Return the (x, y) coordinate for the center point of the cell that contains the specified text.  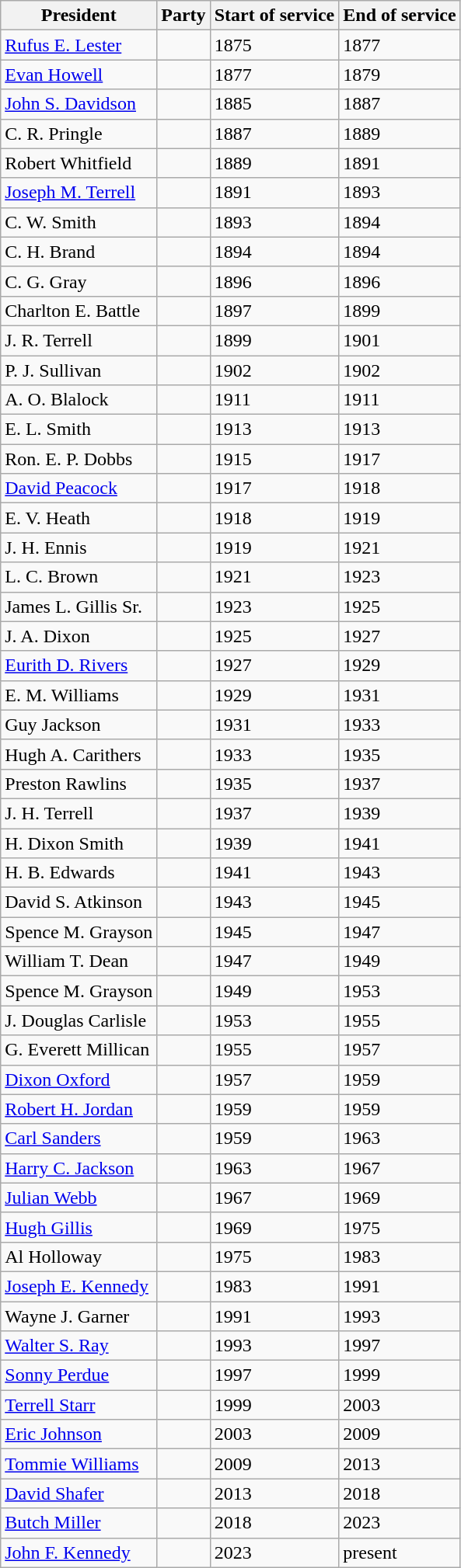
William T. Dean (79, 961)
P. J. Sullivan (79, 370)
C. H. Brand (79, 252)
H. Dixon Smith (79, 843)
1879 (400, 75)
Party (183, 16)
Eurith D. Rivers (79, 666)
1901 (400, 340)
H. B. Edwards (79, 873)
A. O. Blalock (79, 400)
Evan Howell (79, 75)
Walter S. Ray (79, 1346)
Harry C. Jackson (79, 1168)
1915 (274, 459)
Robert H. Jordan (79, 1109)
E. L. Smith (79, 429)
David Shafer (79, 1493)
Hugh A. Carithers (79, 754)
Carl Sanders (79, 1139)
James L. Gillis Sr. (79, 607)
L. C. Brown (79, 577)
E. M. Williams (79, 695)
End of service (400, 16)
E. V. Heath (79, 518)
J. A. Dixon (79, 636)
Dixon Oxford (79, 1080)
Guy Jackson (79, 725)
Julian Webb (79, 1198)
1897 (274, 311)
Al Holloway (79, 1257)
David Peacock (79, 488)
Ron. E. P. Dobbs (79, 459)
Rufus E. Lester (79, 45)
David S. Atkinson (79, 902)
President (79, 16)
1875 (274, 45)
J. H. Ennis (79, 548)
Hugh Gillis (79, 1227)
Robert Whitfield (79, 163)
Charlton E. Battle (79, 311)
C. G. Gray (79, 281)
present (400, 1552)
Terrell Starr (79, 1405)
J. R. Terrell (79, 340)
C. W. Smith (79, 222)
Start of service (274, 16)
Sonny Perdue (79, 1375)
G. Everett Millican (79, 1050)
John S. Davidson (79, 104)
J. Douglas Carlisle (79, 1020)
Wayne J. Garner (79, 1316)
Eric Johnson (79, 1434)
John F. Kennedy (79, 1552)
J. H. Terrell (79, 813)
Joseph E. Kennedy (79, 1286)
C. R. Pringle (79, 134)
1885 (274, 104)
Tommie Williams (79, 1464)
Joseph M. Terrell (79, 193)
Preston Rawlins (79, 784)
Butch Miller (79, 1523)
